Extract the [x, y] coordinate from the center of the cell holding the provided text.  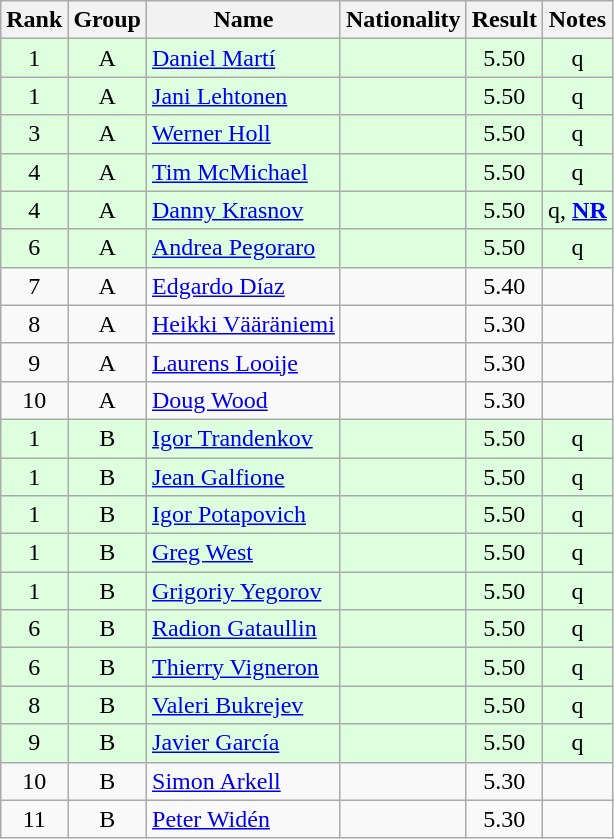
Thierry Vigneron [244, 667]
11 [34, 819]
3 [34, 134]
Igor Trandenkov [244, 438]
Werner Holl [244, 134]
Laurens Looije [244, 362]
Nationality [403, 20]
Valeri Bukrejev [244, 705]
Notes [578, 20]
Tim McMichael [244, 172]
Danny Krasnov [244, 210]
Radion Gataullin [244, 629]
Name [244, 20]
q, NR [578, 210]
Simon Arkell [244, 781]
Javier García [244, 743]
Result [504, 20]
Group [108, 20]
Edgardo Díaz [244, 286]
Andrea Pegoraro [244, 248]
Heikki Vääräniemi [244, 324]
Jani Lehtonen [244, 96]
Peter Widén [244, 819]
7 [34, 286]
Jean Galfione [244, 477]
Rank [34, 20]
5.40 [504, 286]
Igor Potapovich [244, 515]
Daniel Martí [244, 58]
Grigoriy Yegorov [244, 591]
Greg West [244, 553]
Doug Wood [244, 400]
